Scan for the cell matching the given text and deliver its (X, Y) coordinate at center. 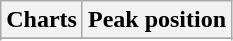
Charts (42, 20)
Peak position (156, 20)
